Search for the cell housing the specified text and yield its [X, Y] center coordinate. 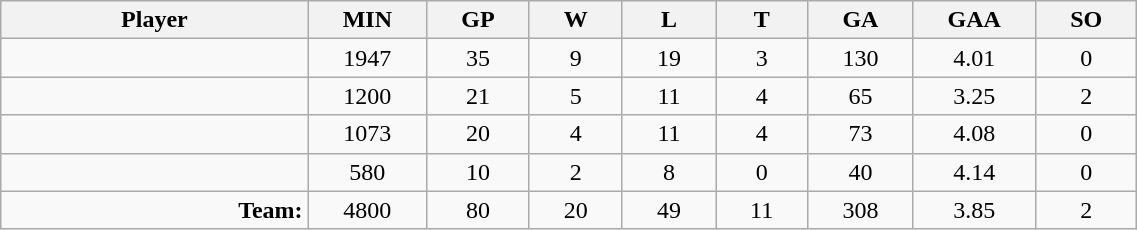
65 [860, 96]
580 [368, 172]
4.01 [974, 58]
80 [478, 210]
4800 [368, 210]
40 [860, 172]
73 [860, 134]
35 [478, 58]
8 [668, 172]
1947 [368, 58]
W [576, 20]
308 [860, 210]
5 [576, 96]
Player [154, 20]
4.08 [974, 134]
1073 [368, 134]
SO [1086, 20]
MIN [368, 20]
1200 [368, 96]
Team: [154, 210]
GA [860, 20]
49 [668, 210]
GP [478, 20]
3 [762, 58]
4.14 [974, 172]
21 [478, 96]
GAA [974, 20]
L [668, 20]
10 [478, 172]
3.85 [974, 210]
19 [668, 58]
9 [576, 58]
T [762, 20]
3.25 [974, 96]
130 [860, 58]
